Determine the (X, Y) coordinate at the center of the cell enclosing the given text.  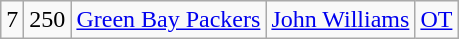
OT (436, 20)
250 (48, 20)
John Williams (340, 20)
7 (12, 20)
Green Bay Packers (168, 20)
